Output the (x, y) coordinate of the center of the cell containing the given text.  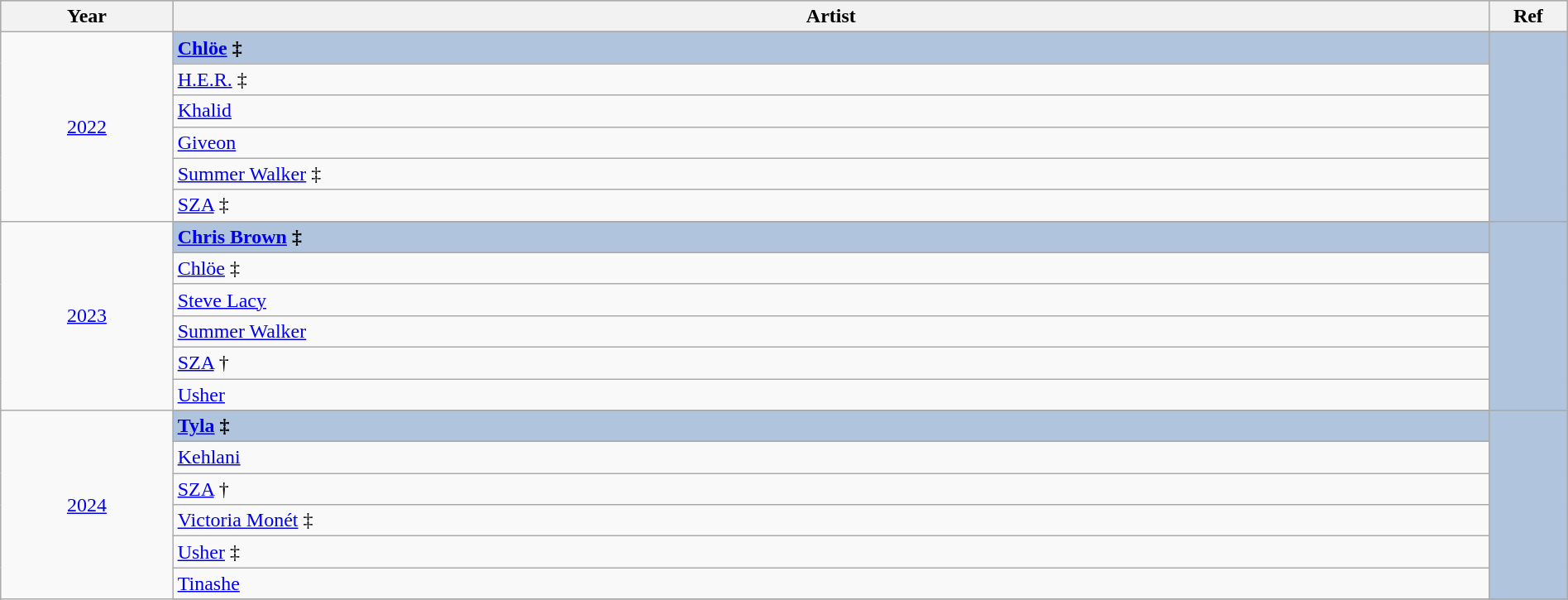
Tyla ‡ (830, 426)
Tinashe (830, 583)
2023 (87, 315)
Steve Lacy (830, 300)
Usher (830, 395)
Summer Walker (830, 331)
Khalid (830, 111)
Giveon (830, 142)
Chris Brown ‡ (830, 237)
Usher ‡ (830, 552)
Kehlani (830, 458)
Victoria Monét ‡ (830, 521)
2024 (87, 505)
H.E.R. ‡ (830, 79)
Artist (830, 17)
2022 (87, 127)
Summer Walker ‡ (830, 174)
SZA ‡ (830, 205)
Year (87, 17)
Ref (1528, 17)
